Provide the [X, Y] coordinate of the cell's center where the given text is located.  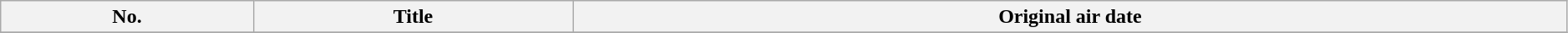
Title [413, 17]
Original air date [1071, 17]
No. [127, 17]
